Return the [x, y] coordinate for the center point of the cell that contains the specified text.  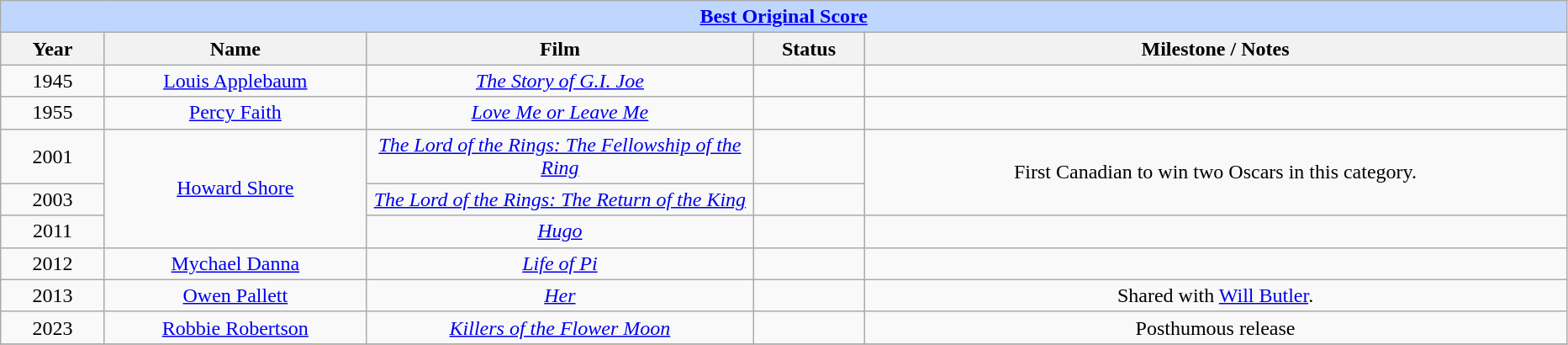
1945 [53, 81]
2001 [53, 157]
Status [809, 49]
2023 [53, 327]
Her [560, 295]
Love Me or Leave Me [560, 113]
2011 [53, 231]
First Canadian to win two Oscars in this category. [1216, 172]
Life of Pi [560, 263]
Milestone / Notes [1216, 49]
Name [235, 49]
2012 [53, 263]
Year [53, 49]
1955 [53, 113]
Robbie Robertson [235, 327]
2003 [53, 199]
The Story of G.I. Joe [560, 81]
Louis Applebaum [235, 81]
2013 [53, 295]
Mychael Danna [235, 263]
Shared with Will Butler. [1216, 295]
The Lord of the Rings: The Return of the King [560, 199]
Killers of the Flower Moon [560, 327]
Hugo [560, 231]
Percy Faith [235, 113]
The Lord of the Rings: The Fellowship of the Ring [560, 157]
Owen Pallett [235, 295]
Film [560, 49]
Posthumous release [1216, 327]
Best Original Score [784, 17]
Howard Shore [235, 188]
